Capture the cell that displays the provided text and extract its (X, Y) central coordinate. 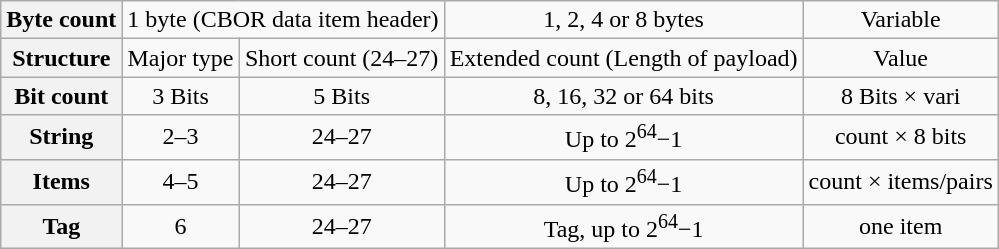
3 Bits (180, 96)
Variable (900, 20)
Tag (62, 226)
Items (62, 182)
Value (900, 58)
6 (180, 226)
5 Bits (342, 96)
String (62, 138)
Bit count (62, 96)
8 Bits × vari (900, 96)
1 byte (CBOR data item header) (283, 20)
one item (900, 226)
Short count (24–27) (342, 58)
count × 8 bits (900, 138)
2–3 (180, 138)
8, 16, 32 or 64 bits (624, 96)
Major type (180, 58)
Byte count (62, 20)
count × items/pairs (900, 182)
4–5 (180, 182)
1, 2, 4 or 8 bytes (624, 20)
Tag, up to 264−1 (624, 226)
Structure (62, 58)
Extended count (Length of payload) (624, 58)
